Scan for the cell matching the given text and deliver its (X, Y) coordinate at center. 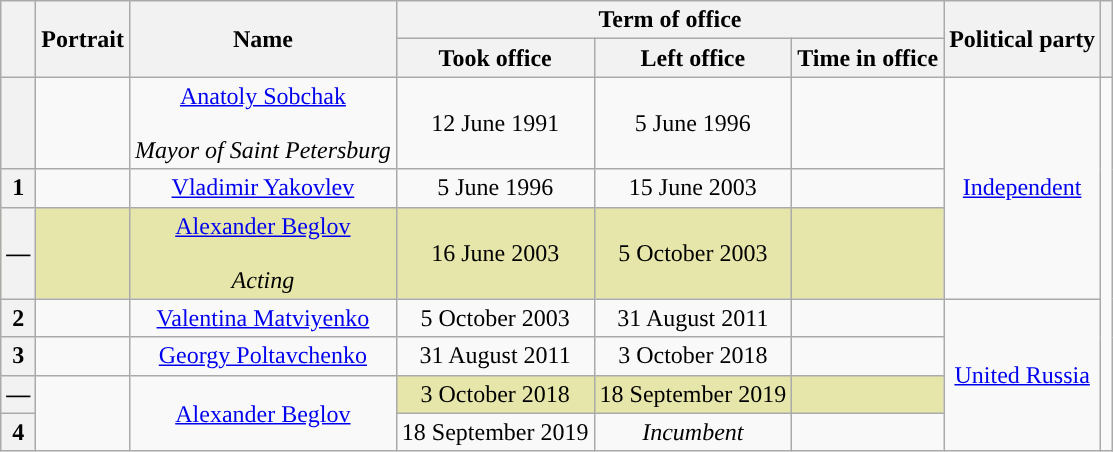
Georgy Poltavchenko (262, 356)
Anatoly SobchakMayor of Saint Petersburg (262, 123)
Time in office (868, 58)
Independent (1022, 188)
2 (18, 318)
16 June 2003 (495, 253)
12 June 1991 (495, 123)
15 June 2003 (693, 188)
Portrait (83, 39)
3 (18, 356)
Term of office (670, 20)
Took office (495, 58)
Alexander BeglovActing (262, 253)
Left office (693, 58)
Valentina Matviyenko (262, 318)
Name (262, 39)
Alexander Beglov (262, 413)
Vladimir Yakovlev (262, 188)
1 (18, 188)
4 (18, 432)
United Russia (1022, 375)
Political party (1022, 39)
Incumbent (693, 432)
